Extract the (x, y) coordinate from the center of the cell holding the provided text.  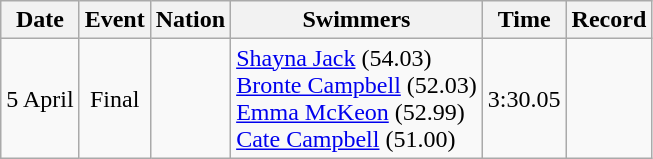
Final (114, 98)
5 April (40, 98)
Swimmers (357, 20)
Shayna Jack (54.03) Bronte Campbell (52.03)Emma McKeon (52.99)Cate Campbell (51.00) (357, 98)
Record (609, 20)
Event (114, 20)
Date (40, 20)
Time (524, 20)
3:30.05 (524, 98)
Nation (190, 20)
